Provide the (x, y) coordinate of the cell's center where the given text is located.  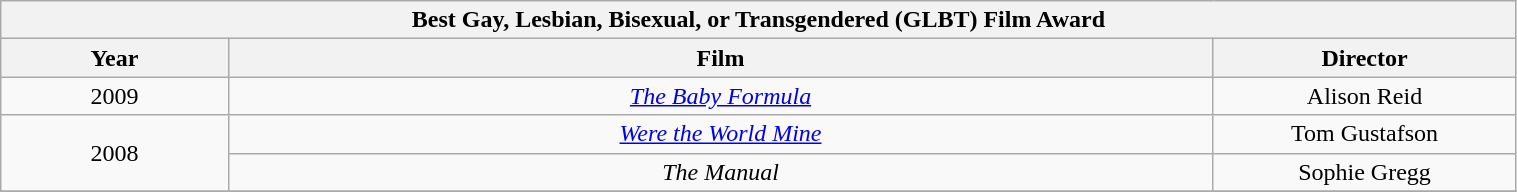
Sophie Gregg (1364, 172)
Tom Gustafson (1364, 134)
Alison Reid (1364, 96)
Year (114, 58)
Best Gay, Lesbian, Bisexual, or Transgendered (GLBT) Film Award (758, 20)
Film (720, 58)
2008 (114, 153)
2009 (114, 96)
Were the World Mine (720, 134)
The Baby Formula (720, 96)
The Manual (720, 172)
Director (1364, 58)
